For the text-containing cell, return its midpoint in (X, Y) coordinate format. 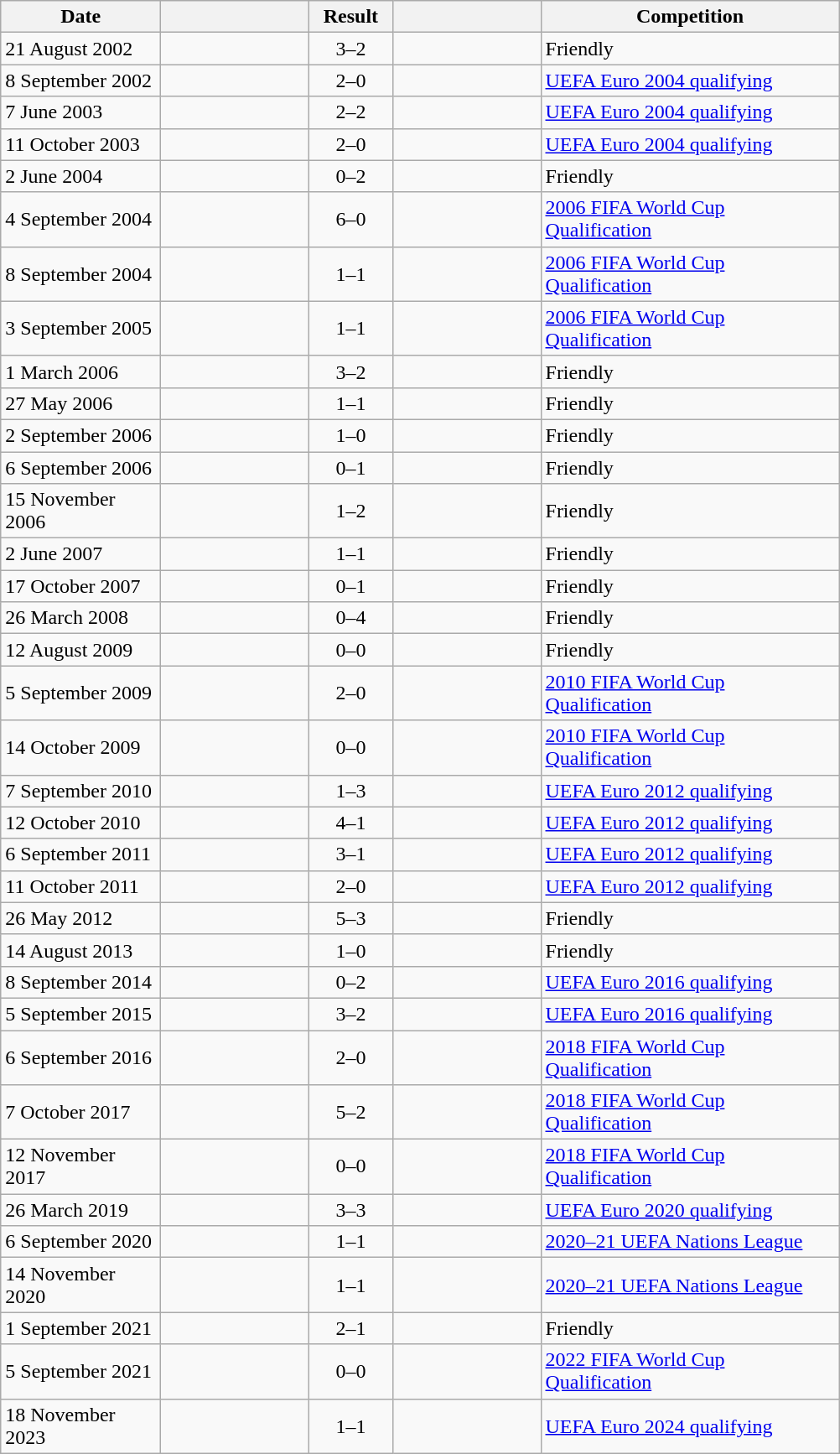
12 November 2017 (80, 1167)
17 October 2007 (80, 586)
14 November 2020 (80, 1285)
6–0 (350, 220)
11 October 2003 (80, 144)
0–4 (350, 618)
15 November 2006 (80, 511)
6 September 2011 (80, 854)
1 September 2021 (80, 1328)
5 September 2015 (80, 1014)
18 November 2023 (80, 1425)
Date (80, 17)
UEFA Euro 2020 qualifying (690, 1210)
2 June 2007 (80, 554)
5 September 2009 (80, 693)
14 October 2009 (80, 748)
8 September 2004 (80, 273)
8 September 2002 (80, 80)
5 September 2021 (80, 1372)
5–2 (350, 1112)
21 August 2002 (80, 49)
3–3 (350, 1210)
2–2 (350, 112)
26 May 2012 (80, 918)
4 September 2004 (80, 220)
3 September 2005 (80, 329)
26 March 2008 (80, 618)
4–1 (350, 823)
2–1 (350, 1328)
UEFA Euro 2024 qualifying (690, 1425)
1–3 (350, 791)
12 August 2009 (80, 650)
6 September 2020 (80, 1242)
2022 FIFA World Cup Qualification (690, 1372)
7 June 2003 (80, 112)
2 September 2006 (80, 435)
14 August 2013 (80, 950)
27 May 2006 (80, 403)
12 October 2010 (80, 823)
6 September 2006 (80, 467)
5–3 (350, 918)
11 October 2011 (80, 886)
6 September 2016 (80, 1057)
2 June 2004 (80, 176)
1–2 (350, 511)
1 March 2006 (80, 371)
26 March 2019 (80, 1210)
Competition (690, 17)
7 September 2010 (80, 791)
7 October 2017 (80, 1112)
8 September 2014 (80, 982)
Result (350, 17)
3–1 (350, 854)
